From the cell containing the given text, extract its center point as [X, Y] coordinate. 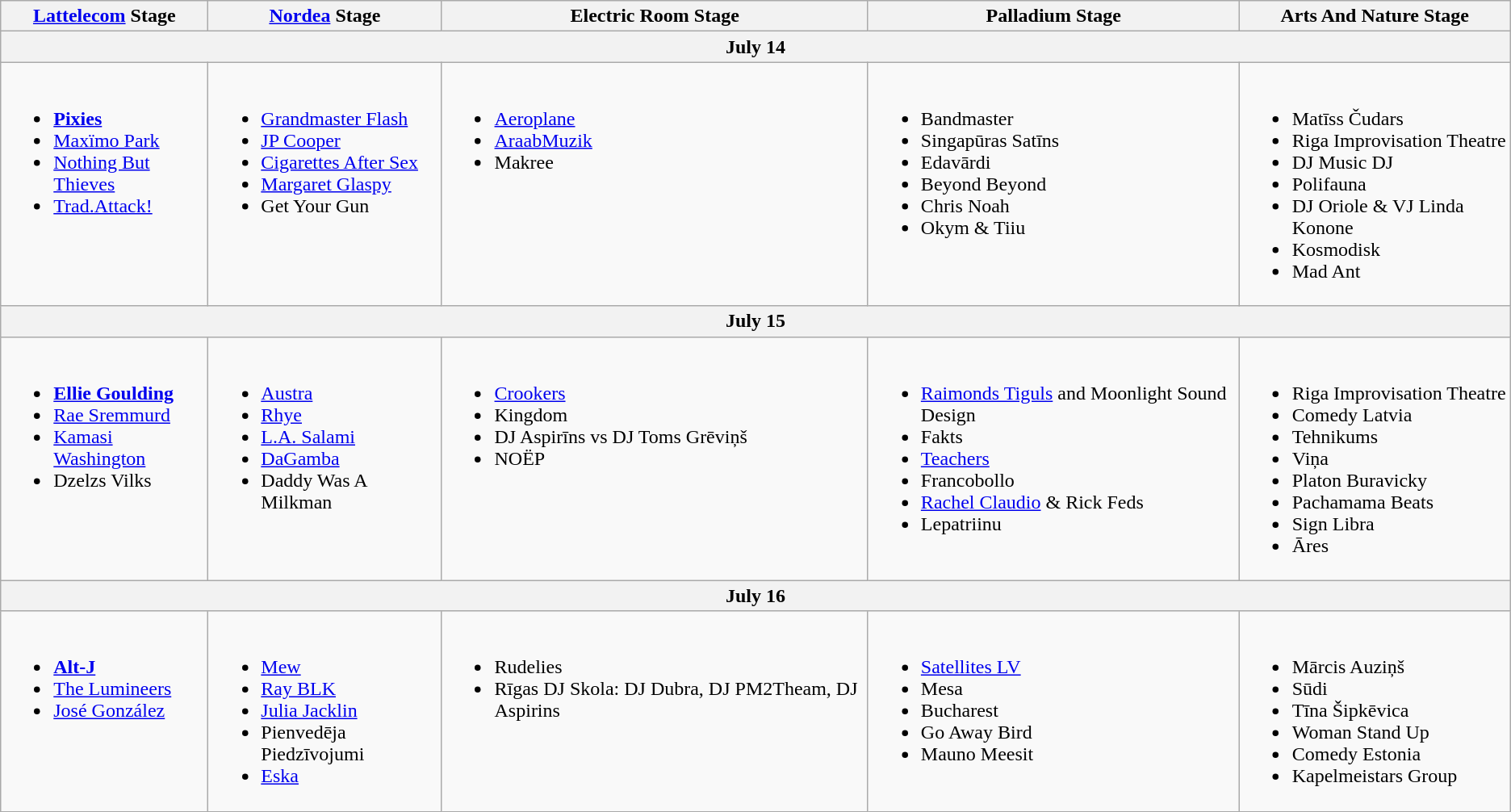
Matīss ČudarsRiga Improvisation TheatreDJ Music DJPolifaunaDJ Oriole & VJ Linda KononeKosmodiskMad Ant [1375, 184]
PixiesMaxïmo ParkNothing But ThievesTrad.Attack! [105, 184]
Satellites LVMesaBucharestGo Away BirdMauno Meesit [1053, 711]
BandmasterSingapūras SatīnsEdavārdiBeyond BeyondChris NoahOkym & Tiiu [1053, 184]
RudeliesRīgas DJ Skola: DJ Dubra, DJ PM2Theam, DJ Aspirins [655, 711]
Nordea Stage [324, 16]
Grandmaster FlashJP CooperCigarettes After SexMargaret GlaspyGet Your Gun [324, 184]
Mārcis AuziņšSūdiTīna ŠipkēvicaWoman Stand UpComedy EstoniaKapelmeistars Group [1375, 711]
Raimonds Tiguls and Moonlight Sound DesignFaktsTeachersFrancobolloRachel Claudio & Rick FedsLepatriinu [1053, 458]
Arts And Nature Stage [1375, 16]
July 14 [755, 47]
Riga Improvisation TheatreComedy LatviaTehnikumsViņaPlaton BuravickyPachamama BeatsSign LibraĀres [1375, 458]
Palladium Stage [1053, 16]
AustraRhyeL.A. SalamiDaGambaDaddy Was A Milkman [324, 458]
Ellie GouldingRae SremmurdKamasi WashingtonDzelzs Vilks [105, 458]
Alt-JThe LumineersJosé González [105, 711]
July 16 [755, 596]
Electric Room Stage [655, 16]
Lattelecom Stage [105, 16]
CrookersKingdomDJ Aspirīns vs DJ Toms GrēviņšNOËP [655, 458]
MewRay BLKJulia JacklinPienvedēja PiedzīvojumiEska [324, 711]
July 15 [755, 321]
AeroplaneAraabMuzikMakree [655, 184]
